Return (X, Y) of the center of cell containing provided text 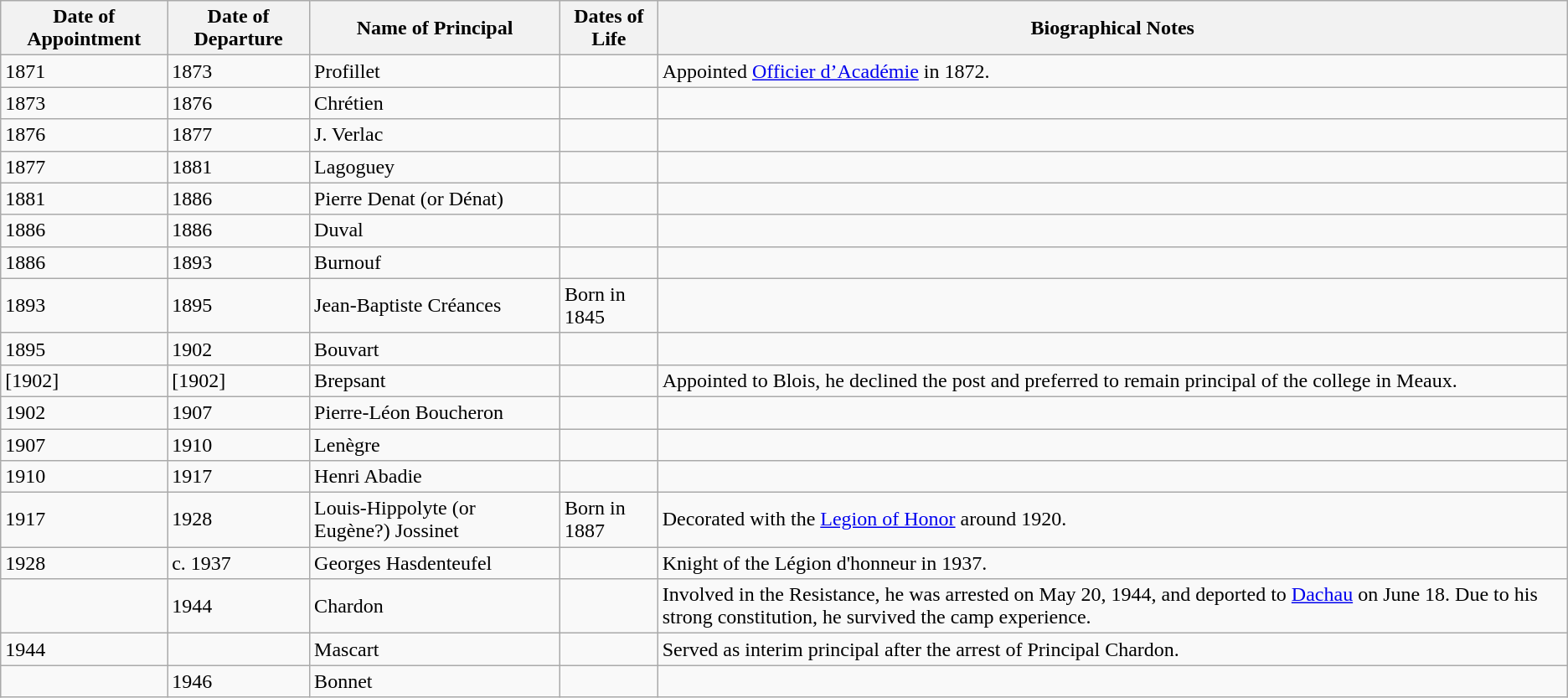
Bonnet (436, 681)
Biographical Notes (1112, 28)
1871 (84, 71)
Mascart (436, 649)
Date of Departure (239, 28)
Jean-Baptiste Créances (436, 305)
Duval (436, 230)
Lenègre (436, 445)
1946 (239, 681)
Georges Hasdenteufel (436, 563)
Pierre-Léon Boucheron (436, 412)
Chardon (436, 607)
Name of Principal (436, 28)
Born in 1887 (608, 520)
Lagoguey (436, 167)
Decorated with the Legion of Honor around 1920. (1112, 520)
Henri Abadie (436, 477)
Appointed to Blois, he declined the post and preferred to remain principal of the college in Meaux. (1112, 380)
Profillet (436, 71)
Brepsant (436, 380)
Born in 1845 (608, 305)
c. 1937 (239, 563)
Dates of Life (608, 28)
Bouvart (436, 349)
Served as interim principal after the arrest of Principal Chardon. (1112, 649)
Date of Appointment (84, 28)
Knight of the Légion d'honneur in 1937. (1112, 563)
Appointed Officier d’Académie in 1872. (1112, 71)
J. Verlac (436, 135)
Pierre Denat (or Dénat) (436, 199)
Louis-Hippolyte (or Eugène?) Jossinet (436, 520)
Burnouf (436, 262)
Chrétien (436, 103)
